Return (X, Y) of the center of cell containing provided text 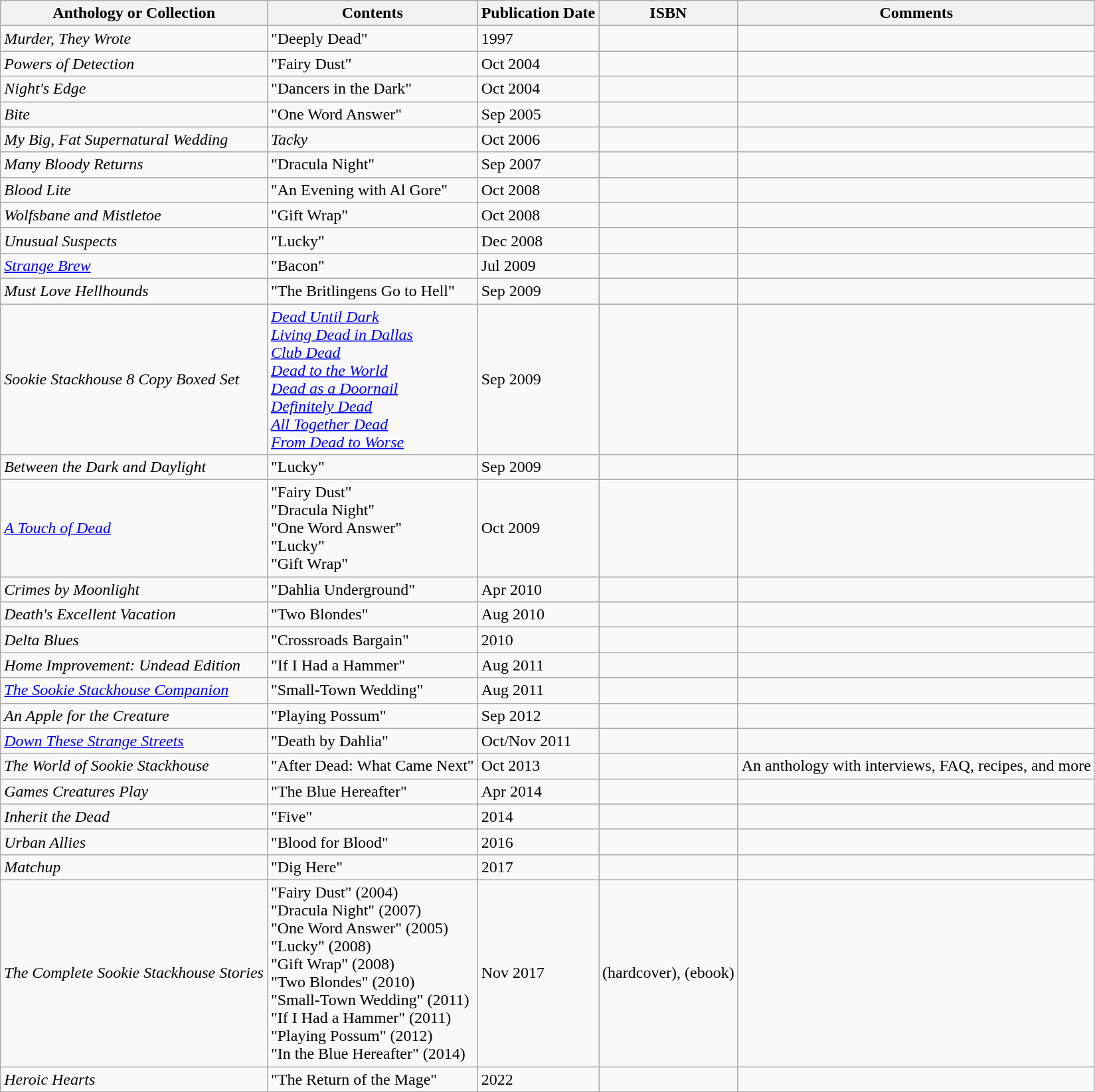
Sep 2005 (538, 114)
Murder, They Wrote (134, 39)
My Big, Fat Supernatural Wedding (134, 139)
"The Return of the Mage" (372, 1079)
2017 (538, 867)
Publication Date (538, 13)
Oct 2009 (538, 528)
Dec 2008 (538, 240)
Crimes by Moonlight (134, 589)
Anthology or Collection (134, 13)
Delta Blues (134, 640)
2010 (538, 640)
"Dancers in the Dark" (372, 89)
1997 (538, 39)
The World of Sookie Stackhouse (134, 766)
Home Improvement: Undead Edition (134, 665)
"The Blue Hereafter" (372, 791)
The Sookie Stackhouse Companion (134, 690)
Oct 2006 (538, 139)
Inherit the Dead (134, 817)
"Two Blondes" (372, 615)
An Apple for the Creature (134, 716)
Many Bloody Returns (134, 165)
Oct 2013 (538, 766)
Death's Excellent Vacation (134, 615)
"Crossroads Bargain" (372, 640)
2014 (538, 817)
Dead Until DarkLiving Dead in DallasClub DeadDead to the WorldDead as a DoornailDefinitely DeadAll Together DeadFrom Dead to Worse (372, 380)
Jul 2009 (538, 266)
Strange Brew (134, 266)
Nov 2017 (538, 973)
Comments (916, 13)
(hardcover), (ebook) (669, 973)
"If I Had a Hammer" (372, 665)
"Gift Wrap" (372, 215)
"Fairy Dust""Dracula Night""One Word Answer""Lucky""Gift Wrap" (372, 528)
"Small-Town Wedding" (372, 690)
"Dracula Night" (372, 165)
"After Dead: What Came Next" (372, 766)
An anthology with interviews, FAQ, recipes, and more (916, 766)
"Five" (372, 817)
"Playing Possum" (372, 716)
Oct/Nov 2011 (538, 741)
Blood Lite (134, 190)
"Death by Dahlia" (372, 741)
Aug 2010 (538, 615)
Apr 2014 (538, 791)
Urban Allies (134, 842)
A Touch of Dead (134, 528)
2016 (538, 842)
"Blood for Blood" (372, 842)
Down These Strange Streets (134, 741)
"One Word Answer" (372, 114)
"Bacon" (372, 266)
Must Love Hellhounds (134, 291)
"Fairy Dust" (372, 64)
Games Creatures Play (134, 791)
"Dahlia Underground" (372, 589)
Unusual Suspects (134, 240)
Matchup (134, 867)
Wolfsbane and Mistletoe (134, 215)
Sep 2007 (538, 165)
"Dig Here" (372, 867)
2022 (538, 1079)
The Complete Sookie Stackhouse Stories (134, 973)
ISBN (669, 13)
Heroic Hearts (134, 1079)
"An Evening with Al Gore" (372, 190)
Tacky (372, 139)
Sep 2012 (538, 716)
Apr 2010 (538, 589)
Night's Edge (134, 89)
Between the Dark and Daylight (134, 467)
Sookie Stackhouse 8 Copy Boxed Set (134, 380)
Contents (372, 13)
"The Britlingens Go to Hell" (372, 291)
"Deeply Dead" (372, 39)
Bite (134, 114)
Powers of Detection (134, 64)
